Scan for the cell matching the given text and deliver its [X, Y] coordinate at center. 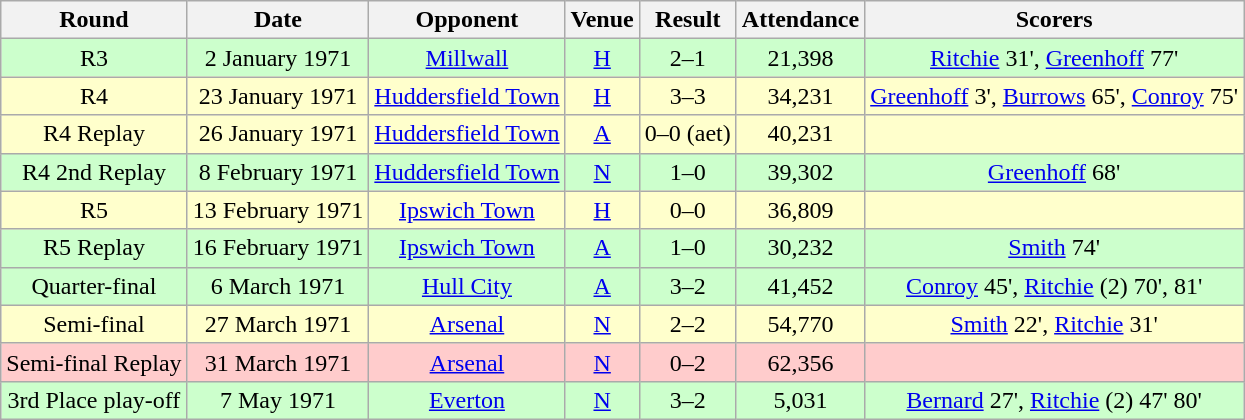
8 February 1971 [278, 172]
21,398 [800, 58]
23 January 1971 [278, 96]
13 February 1971 [278, 210]
54,770 [800, 324]
Greenhoff 68' [1054, 172]
7 May 1971 [278, 400]
Everton [467, 400]
Round [94, 20]
Smith 74' [1054, 248]
Venue [602, 20]
62,356 [800, 362]
R5 Replay [94, 248]
Millwall [467, 58]
16 February 1971 [278, 248]
3rd Place play-off [94, 400]
0–0 [688, 210]
Smith 22', Ritchie 31' [1054, 324]
R4 Replay [94, 134]
Quarter-final [94, 286]
Hull City [467, 286]
27 March 1971 [278, 324]
6 March 1971 [278, 286]
Scorers [1054, 20]
R3 [94, 58]
2 January 1971 [278, 58]
R4 [94, 96]
40,231 [800, 134]
Date [278, 20]
Result [688, 20]
2–2 [688, 324]
5,031 [800, 400]
41,452 [800, 286]
Semi-final Replay [94, 362]
R4 2nd Replay [94, 172]
2–1 [688, 58]
31 March 1971 [278, 362]
30,232 [800, 248]
Ritchie 31', Greenhoff 77' [1054, 58]
Conroy 45', Ritchie (2) 70', 81' [1054, 286]
Semi-final [94, 324]
R5 [94, 210]
Greenhoff 3', Burrows 65', Conroy 75' [1054, 96]
Opponent [467, 20]
36,809 [800, 210]
Attendance [800, 20]
39,302 [800, 172]
0–2 [688, 362]
0–0 (aet) [688, 134]
26 January 1971 [278, 134]
3–3 [688, 96]
Bernard 27', Ritchie (2) 47' 80' [1054, 400]
34,231 [800, 96]
